Search for the cell housing the specified text and yield its (X, Y) center coordinate. 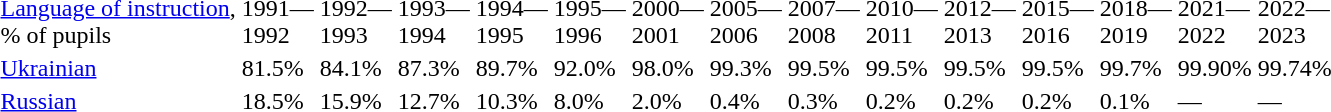
99.3% (746, 68)
98.0% (668, 68)
99.90% (1214, 68)
92.0% (590, 68)
99.7% (1136, 68)
84.1% (356, 68)
81.5% (278, 68)
89.7% (512, 68)
87.3% (434, 68)
